Pinpoint the cell where the given text exists, returning its (x, y) midpoint coordinate. 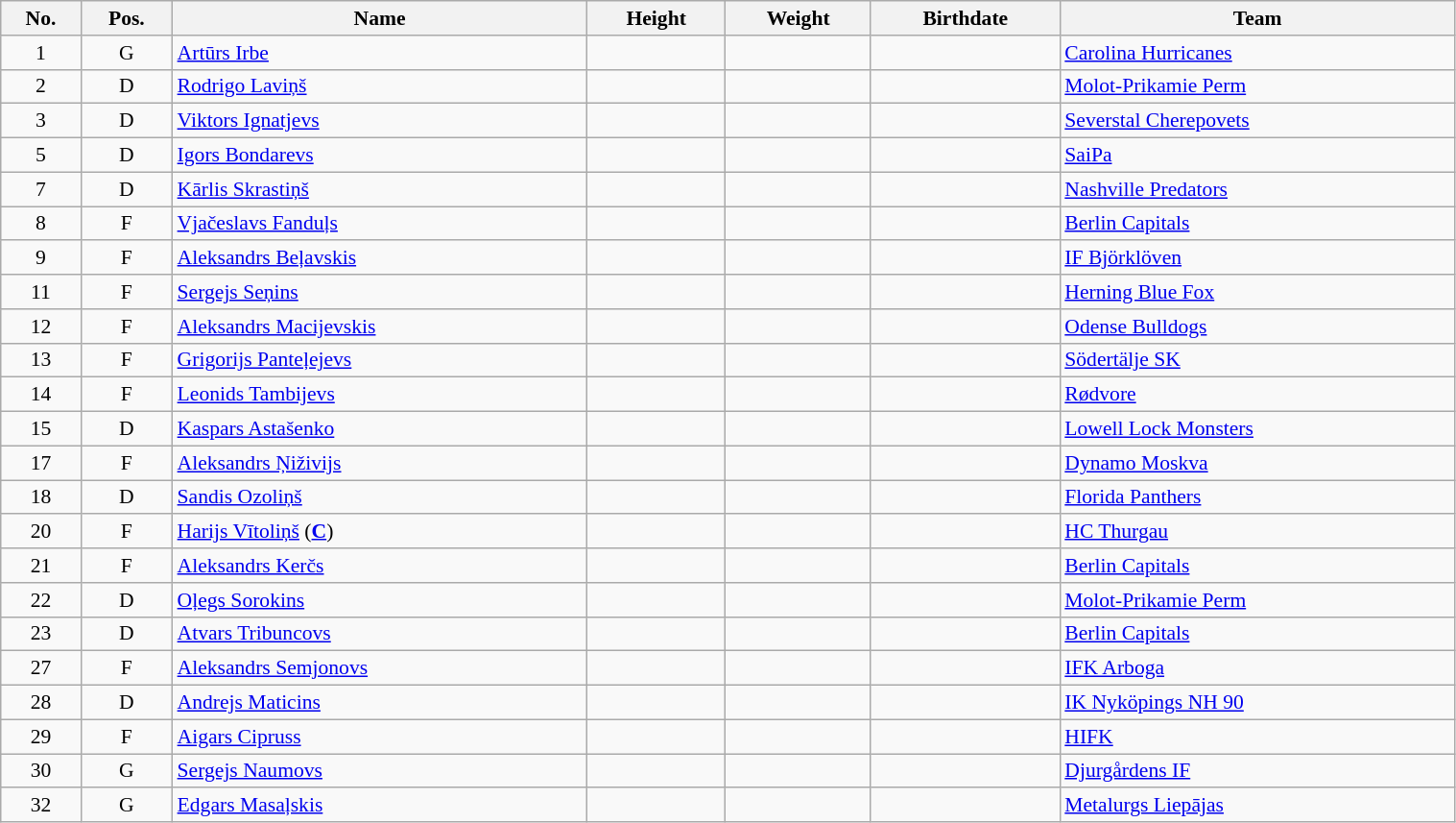
2 (40, 86)
Metalurgs Liepājas (1257, 806)
Kārlis Skrastiņš (380, 189)
Oļegs Sorokins (380, 600)
7 (40, 189)
20 (40, 532)
23 (40, 634)
Herning Blue Fox (1257, 292)
11 (40, 292)
Odense Bulldogs (1257, 327)
Height (656, 18)
HIFK (1257, 737)
Aleksandrs Beļavskis (380, 258)
Aleksandrs Semjonovs (380, 668)
Severstal Cherepovets (1257, 121)
Igors Bondarevs (380, 156)
IF Björklöven (1257, 258)
22 (40, 600)
13 (40, 360)
Team (1257, 18)
27 (40, 668)
IK Nyköpings NH 90 (1257, 703)
21 (40, 566)
Atvars Tribuncovs (380, 634)
Södertälje SK (1257, 360)
Sandis Ozoliņš (380, 497)
Viktors Ignatjevs (380, 121)
Leonids Tambijevs (380, 395)
Florida Panthers (1257, 497)
Andrejs Maticins (380, 703)
30 (40, 771)
Vjačeslavs Fanduļs (380, 224)
Rødvore (1257, 395)
29 (40, 737)
18 (40, 497)
Birthdate (966, 18)
Djurgårdens IF (1257, 771)
No. (40, 18)
Aleksandrs Kerčs (380, 566)
IFK Arboga (1257, 668)
17 (40, 463)
12 (40, 327)
Rodrigo Laviņš (380, 86)
5 (40, 156)
15 (40, 429)
SaiPa (1257, 156)
Dynamo Moskva (1257, 463)
Grigorijs Panteļejevs (380, 360)
Aigars Cipruss (380, 737)
8 (40, 224)
Nashville Predators (1257, 189)
1 (40, 53)
Harijs Vītoliņš (C) (380, 532)
Aleksandrs Macijevskis (380, 327)
28 (40, 703)
Pos. (127, 18)
Carolina Hurricanes (1257, 53)
Sergejs Naumovs (380, 771)
14 (40, 395)
32 (40, 806)
Edgars Masaļskis (380, 806)
Kaspars Astašenko (380, 429)
3 (40, 121)
Sergejs Seņins (380, 292)
HC Thurgau (1257, 532)
Lowell Lock Monsters (1257, 429)
Artūrs Irbe (380, 53)
9 (40, 258)
Weight (799, 18)
Aleksandrs Ņiživijs (380, 463)
Name (380, 18)
